For the text-containing cell, return its midpoint in (x, y) coordinate format. 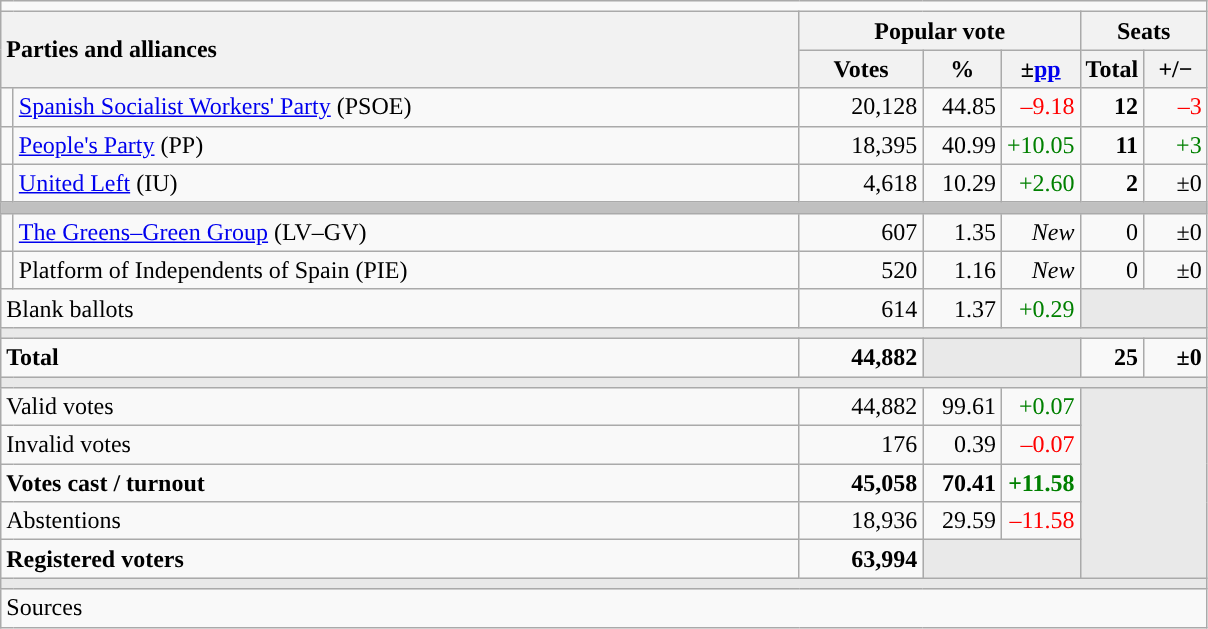
–9.18 (1040, 107)
Platform of Independents of Spain (PIE) (406, 270)
29.59 (962, 521)
–3 (1176, 107)
1.37 (962, 308)
Valid votes (400, 407)
People's Party (PP) (406, 145)
+3 (1176, 145)
+2.60 (1040, 183)
0.39 (962, 445)
Seats (1144, 31)
1.16 (962, 270)
Popular vote (940, 31)
United Left (IU) (406, 183)
Votes cast / turnout (400, 483)
20,128 (861, 107)
–0.07 (1040, 445)
Registered voters (400, 559)
2 (1112, 183)
+/− (1176, 69)
4,618 (861, 183)
Sources (604, 608)
11 (1112, 145)
12 (1112, 107)
+10.05 (1040, 145)
44.85 (962, 107)
45,058 (861, 483)
+0.29 (1040, 308)
Blank ballots (400, 308)
607 (861, 232)
18,395 (861, 145)
Spanish Socialist Workers' Party (PSOE) (406, 107)
–11.58 (1040, 521)
18,936 (861, 521)
40.99 (962, 145)
Votes (861, 69)
1.35 (962, 232)
614 (861, 308)
+0.07 (1040, 407)
Parties and alliances (400, 50)
10.29 (962, 183)
% (962, 69)
+11.58 (1040, 483)
70.41 (962, 483)
Abstentions (400, 521)
±pp (1040, 69)
99.61 (962, 407)
The Greens–Green Group (LV–GV) (406, 232)
Invalid votes (400, 445)
25 (1112, 357)
520 (861, 270)
63,994 (861, 559)
176 (861, 445)
